Detect which cell encompasses the target text, then output its (x, y) center coordinate. 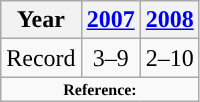
Reference: (100, 89)
Year (41, 20)
3–9 (110, 58)
2008 (170, 20)
2–10 (170, 58)
Record (41, 58)
2007 (110, 20)
